Detect which cell encompasses the target text, then output its [x, y] center coordinate. 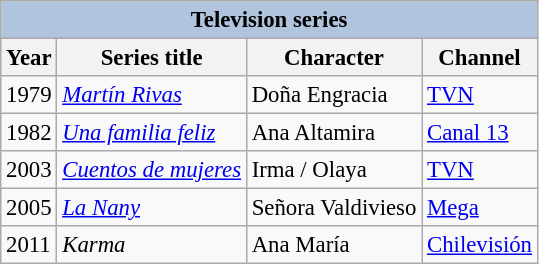
Channel [480, 58]
Television series [270, 20]
Series title [152, 58]
Character [334, 58]
1979 [29, 95]
Martín Rivas [152, 95]
Irma / Olaya [334, 170]
Chilevisión [480, 245]
La Nany [152, 208]
2005 [29, 208]
Canal 13 [480, 133]
1982 [29, 133]
2011 [29, 245]
Ana Altamira [334, 133]
Una familia feliz [152, 133]
Cuentos de mujeres [152, 170]
Doña Engracia [334, 95]
Señora Valdivieso [334, 208]
Mega [480, 208]
Karma [152, 245]
Year [29, 58]
Ana María [334, 245]
2003 [29, 170]
